Locate the cell with the specified text and output its [X, Y] center coordinate. 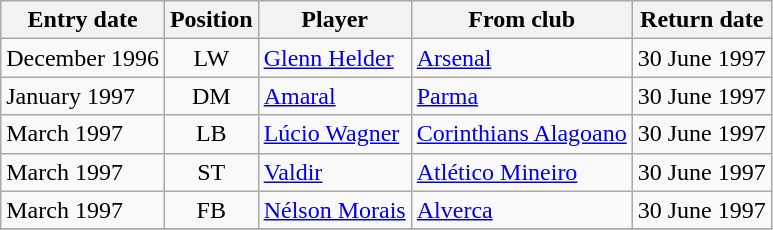
Atlético Mineiro [522, 172]
Entry date [83, 20]
LW [211, 58]
January 1997 [83, 96]
LB [211, 134]
December 1996 [83, 58]
ST [211, 172]
From club [522, 20]
Parma [522, 96]
Corinthians Alagoano [522, 134]
Amaral [334, 96]
Player [334, 20]
FB [211, 210]
Glenn Helder [334, 58]
Arsenal [522, 58]
Return date [702, 20]
Position [211, 20]
Nélson Morais [334, 210]
DM [211, 96]
Alverca [522, 210]
Lúcio Wagner [334, 134]
Valdir [334, 172]
